Return [x, y] of the center of cell containing provided text 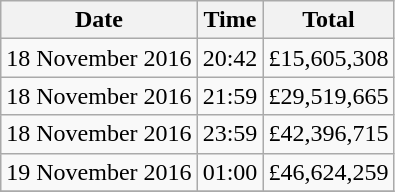
Time [230, 20]
£29,519,665 [328, 96]
23:59 [230, 134]
Date [99, 20]
01:00 [230, 172]
£15,605,308 [328, 58]
Total [328, 20]
£42,396,715 [328, 134]
21:59 [230, 96]
£46,624,259 [328, 172]
19 November 2016 [99, 172]
20:42 [230, 58]
